Output the (x, y) coordinate of the center of the cell containing the given text.  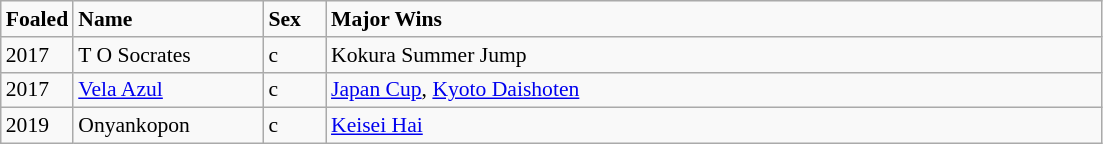
2019 (37, 126)
T O Socrates (168, 55)
Vela Azul (168, 90)
Sex (294, 19)
Foaled (37, 19)
Keisei Hai (714, 126)
Japan Cup, Kyoto Daishoten (714, 90)
Onyankopon (168, 126)
Name (168, 19)
Kokura Summer Jump (714, 55)
Major Wins (714, 19)
